Find where the given text appears and provide that cell's center as (x, y) coordinate. 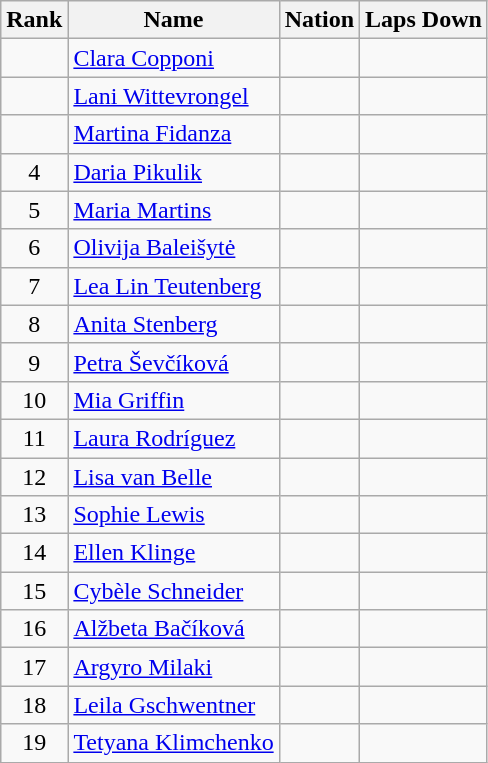
4 (34, 172)
12 (34, 477)
Sophie Lewis (174, 515)
Cybèle Schneider (174, 591)
Olivija Baleišytė (174, 248)
19 (34, 743)
Maria Martins (174, 210)
16 (34, 629)
17 (34, 667)
Alžbeta Bačíková (174, 629)
Argyro Milaki (174, 667)
14 (34, 553)
Mia Griffin (174, 400)
Lisa van Belle (174, 477)
Laps Down (424, 20)
11 (34, 438)
Daria Pikulik (174, 172)
Nation (319, 20)
13 (34, 515)
8 (34, 324)
Anita Stenberg (174, 324)
Lea Lin Teutenberg (174, 286)
Petra Ševčíková (174, 362)
Leila Gschwentner (174, 705)
Martina Fidanza (174, 134)
9 (34, 362)
Ellen Klinge (174, 553)
Clara Copponi (174, 58)
Rank (34, 20)
5 (34, 210)
10 (34, 400)
7 (34, 286)
Tetyana Klimchenko (174, 743)
Laura Rodríguez (174, 438)
6 (34, 248)
15 (34, 591)
Name (174, 20)
Lani Wittevrongel (174, 96)
18 (34, 705)
